Pinpoint the cell where the given text exists, returning its [X, Y] midpoint coordinate. 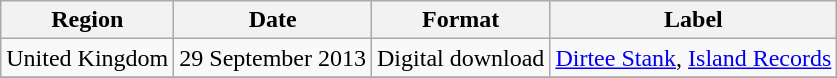
Date [273, 20]
United Kingdom [88, 58]
Format [461, 20]
Region [88, 20]
29 September 2013 [273, 58]
Label [694, 20]
Dirtee Stank, Island Records [694, 58]
Digital download [461, 58]
